Scan for the cell matching the given text and deliver its [x, y] coordinate at center. 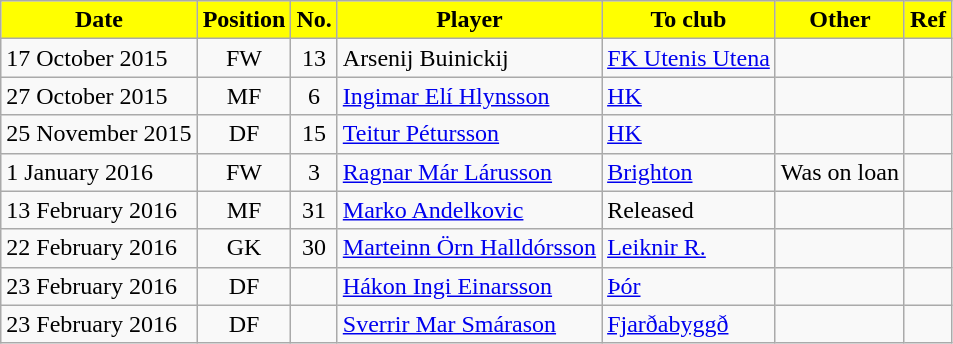
1 January 2016 [99, 172]
Sverrir Mar Smárason [469, 324]
Marko Andelkovic [469, 210]
FK Utenis Utena [689, 58]
No. [314, 20]
13 February 2016 [99, 210]
13 [314, 58]
15 [314, 134]
To club [689, 20]
Brighton [689, 172]
Ingimar Elí Hlynsson [469, 96]
Arsenij Buinickij [469, 58]
Teitur Pétursson [469, 134]
Was on loan [840, 172]
Position [244, 20]
Date [99, 20]
3 [314, 172]
Player [469, 20]
25 November 2015 [99, 134]
Þór [689, 286]
Leiknir R. [689, 248]
Hákon Ingi Einarsson [469, 286]
6 [314, 96]
17 October 2015 [99, 58]
27 October 2015 [99, 96]
22 February 2016 [99, 248]
Marteinn Örn Halldórsson [469, 248]
Other [840, 20]
Fjarðabyggð [689, 324]
Ref [928, 20]
Ragnar Már Lárusson [469, 172]
Released [689, 210]
31 [314, 210]
GK [244, 248]
30 [314, 248]
